Capture the cell that displays the provided text and extract its (X, Y) central coordinate. 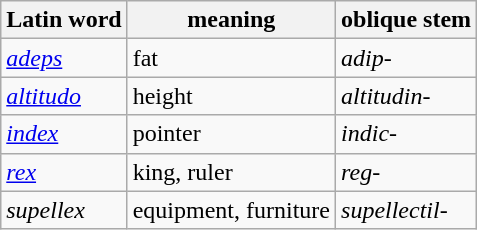
meaning (231, 20)
equipment, furniture (231, 210)
supellectil- (406, 210)
rex (64, 172)
adeps (64, 58)
pointer (231, 134)
reg- (406, 172)
fat (231, 58)
king, ruler (231, 172)
altitudo (64, 96)
height (231, 96)
Latin word (64, 20)
indic- (406, 134)
altitudin- (406, 96)
adip- (406, 58)
oblique stem (406, 20)
index (64, 134)
supellex (64, 210)
